Extract the [X, Y] coordinate from the center of the cell holding the provided text.  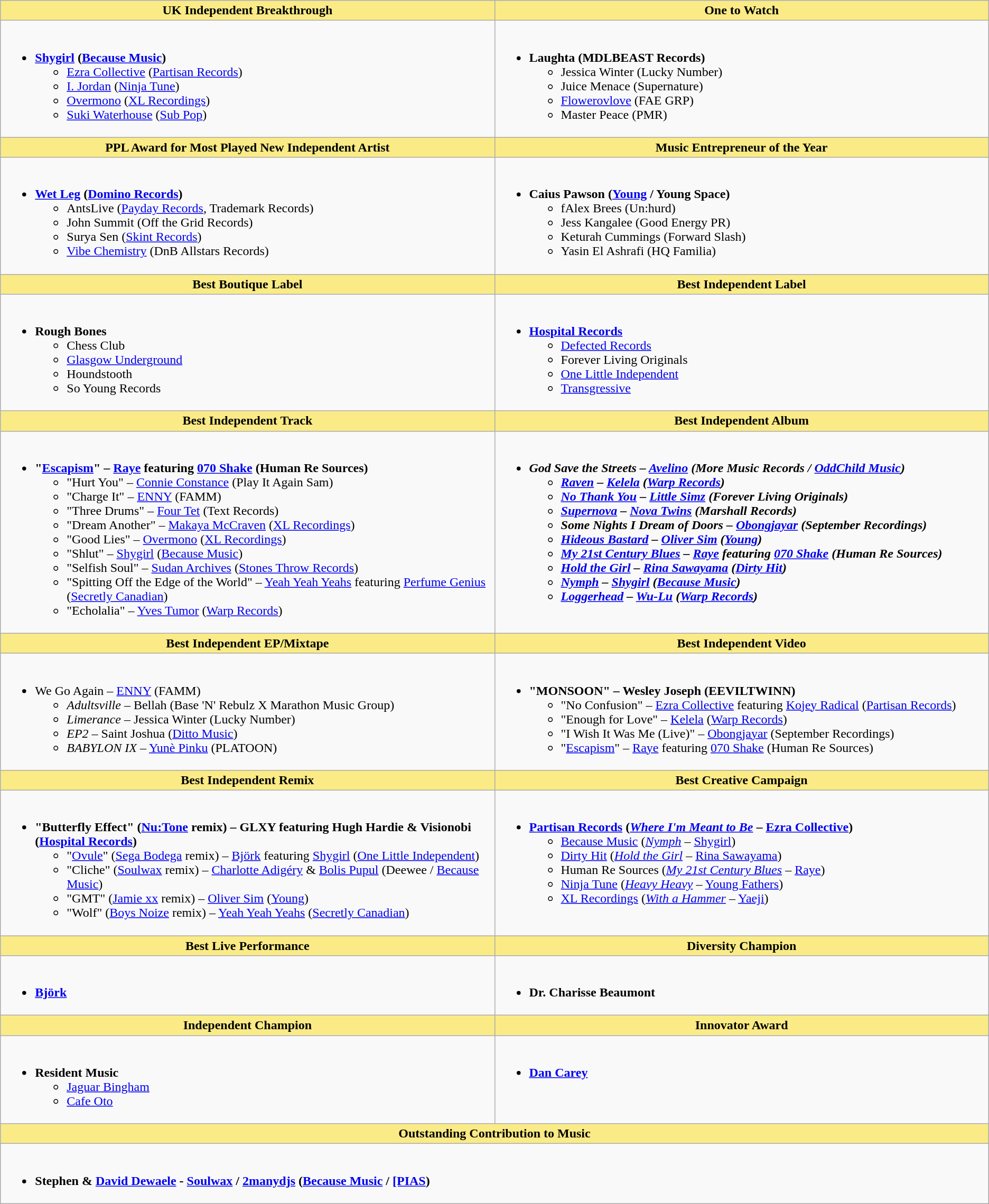
Best Independent EP/Mixtape [247, 643]
Best Independent Video [742, 643]
UK Independent Breakthrough [247, 11]
Dan Carey [742, 1079]
PPL Award for Most Played New Independent Artist [247, 147]
Best Independent Album [742, 421]
Innovator Award [742, 1026]
One to Watch [742, 11]
Resident MusicJaguar BinghamCafe Oto [247, 1079]
Diversity Champion [742, 946]
Best Independent Label [742, 284]
Caius Pawson (Young / Young Space)fAlex Brees (Un:hurd)Jess Kangalee (Good Energy PR)Keturah Cummings (Forward Slash)Yasin El Ashrafi (HQ Familia) [742, 215]
Best Independent Remix [247, 780]
Hospital RecordsDefected RecordsForever Living OriginalsOne Little IndependentTransgressive [742, 353]
Independent Champion [247, 1026]
Best Creative Campaign [742, 780]
Shygirl (Because Music)Ezra Collective (Partisan Records)I. Jordan (Ninja Tune)Overmono (XL Recordings)Suki Waterhouse (Sub Pop) [247, 79]
Music Entrepreneur of the Year [742, 147]
Best Independent Track [247, 421]
Best Live Performance [247, 946]
Stephen & David Dewaele - Soulwax / 2manydjs (Because Music / [PIAS) [494, 1173]
Laughta (MDLBEAST Records)Jessica Winter (Lucky Number)Juice Menace (Supernature)Flowerovlove (FAE GRP)Master Peace (PMR) [742, 79]
Best Boutique Label [247, 284]
Björk [247, 985]
Rough BonesChess ClubGlasgow UndergroundHoundstoothSo Young Records [247, 353]
Outstanding Contribution to Music [494, 1134]
Dr. Charisse Beaumont [742, 985]
